Detect which cell encompasses the target text, then output its (x, y) center coordinate. 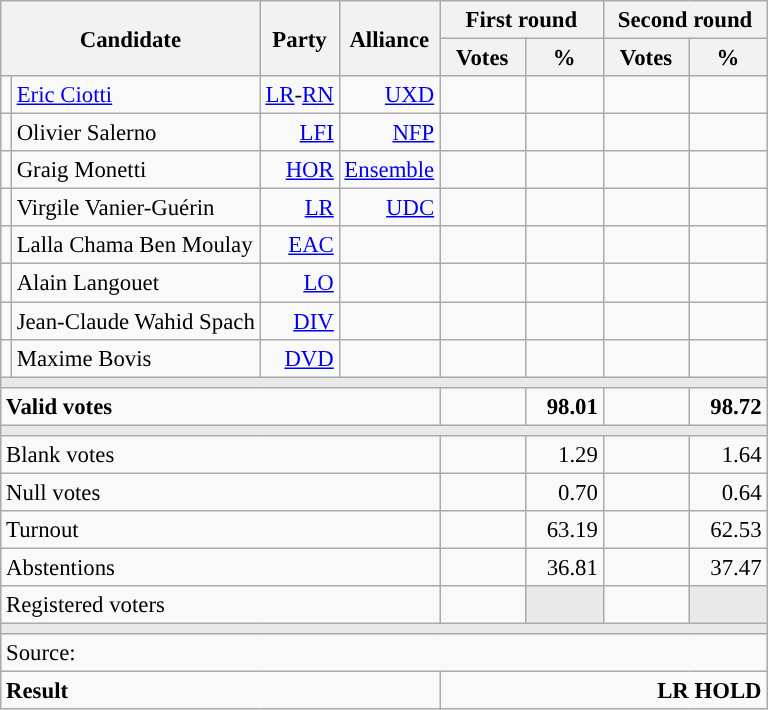
0.70 (564, 492)
36.81 (564, 567)
LR-RN (300, 95)
EAC (300, 245)
Second round (685, 20)
LFI (300, 133)
Ensemble (389, 170)
Alain Langouet (136, 283)
DVD (300, 358)
UXD (389, 95)
DIV (300, 321)
Virgile Vanier-Guérin (136, 208)
LR (300, 208)
62.53 (728, 530)
Lalla Chama Ben Moulay (136, 245)
LO (300, 283)
First round (522, 20)
Candidate (130, 38)
Maxime Bovis (136, 358)
HOR (300, 170)
37.47 (728, 567)
NFP (389, 133)
Jean-Claude Wahid Spach (136, 321)
Valid votes (220, 406)
UDC (389, 208)
Null votes (220, 492)
98.01 (564, 406)
Graig Monetti (136, 170)
Olivier Salerno (136, 133)
98.72 (728, 406)
Turnout (220, 530)
Source: (384, 653)
Abstentions (220, 567)
Party (300, 38)
1.29 (564, 455)
1.64 (728, 455)
Blank votes (220, 455)
Eric Ciotti (136, 95)
63.19 (564, 530)
Alliance (389, 38)
0.64 (728, 492)
Result (220, 691)
LR HOLD (604, 691)
Registered voters (220, 605)
